Pinpoint the cell where the given text exists, returning its [x, y] midpoint coordinate. 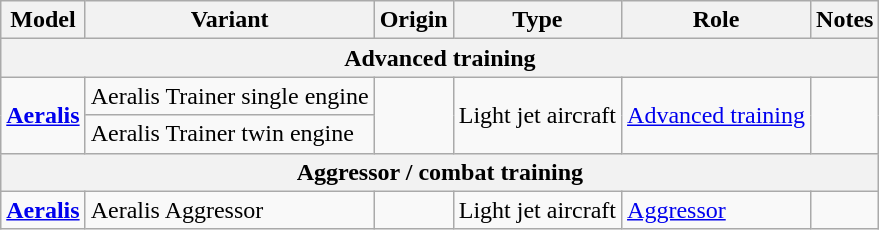
Role [716, 20]
Model [43, 20]
Aeralis Trainer twin engine [230, 134]
Aeralis Aggressor [230, 210]
Aeralis Trainer single engine [230, 96]
Aggressor [716, 210]
Origin [414, 20]
Aggressor / combat training [440, 172]
Variant [230, 20]
Type [537, 20]
Notes [845, 20]
